Locate the cell with the specified text and output its (X, Y) center coordinate. 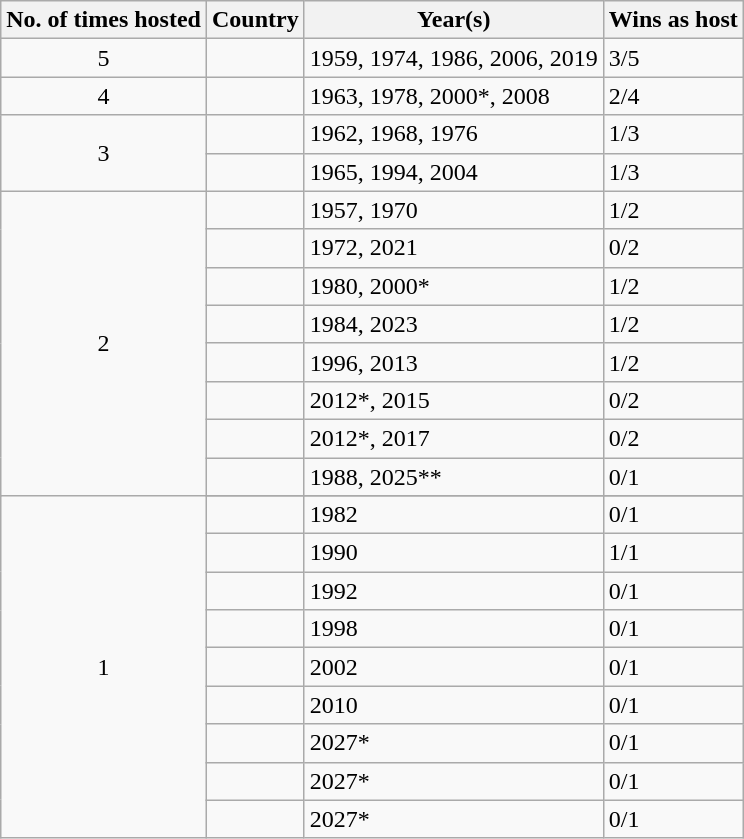
4 (104, 96)
5 (104, 58)
1959, 1974, 1986, 2006, 2019 (454, 58)
2010 (454, 705)
1/1 (673, 553)
1992 (454, 591)
2/4 (673, 96)
1972, 2021 (454, 248)
1996, 2013 (454, 362)
1980, 2000* (454, 286)
2 (104, 343)
2012*, 2017 (454, 438)
2012*, 2015 (454, 400)
1 (104, 668)
Country (255, 20)
1990 (454, 553)
Wins as host (673, 20)
Year(s) (454, 20)
3/5 (673, 58)
No. of times hosted (104, 20)
1957, 1970 (454, 210)
3 (104, 153)
1988, 2025** (454, 477)
2002 (454, 667)
1982 (454, 515)
1965, 1994, 2004 (454, 172)
1998 (454, 629)
1984, 2023 (454, 324)
1962, 1968, 1976 (454, 134)
1963, 1978, 2000*, 2008 (454, 96)
